Search for the cell housing the specified text and yield its [x, y] center coordinate. 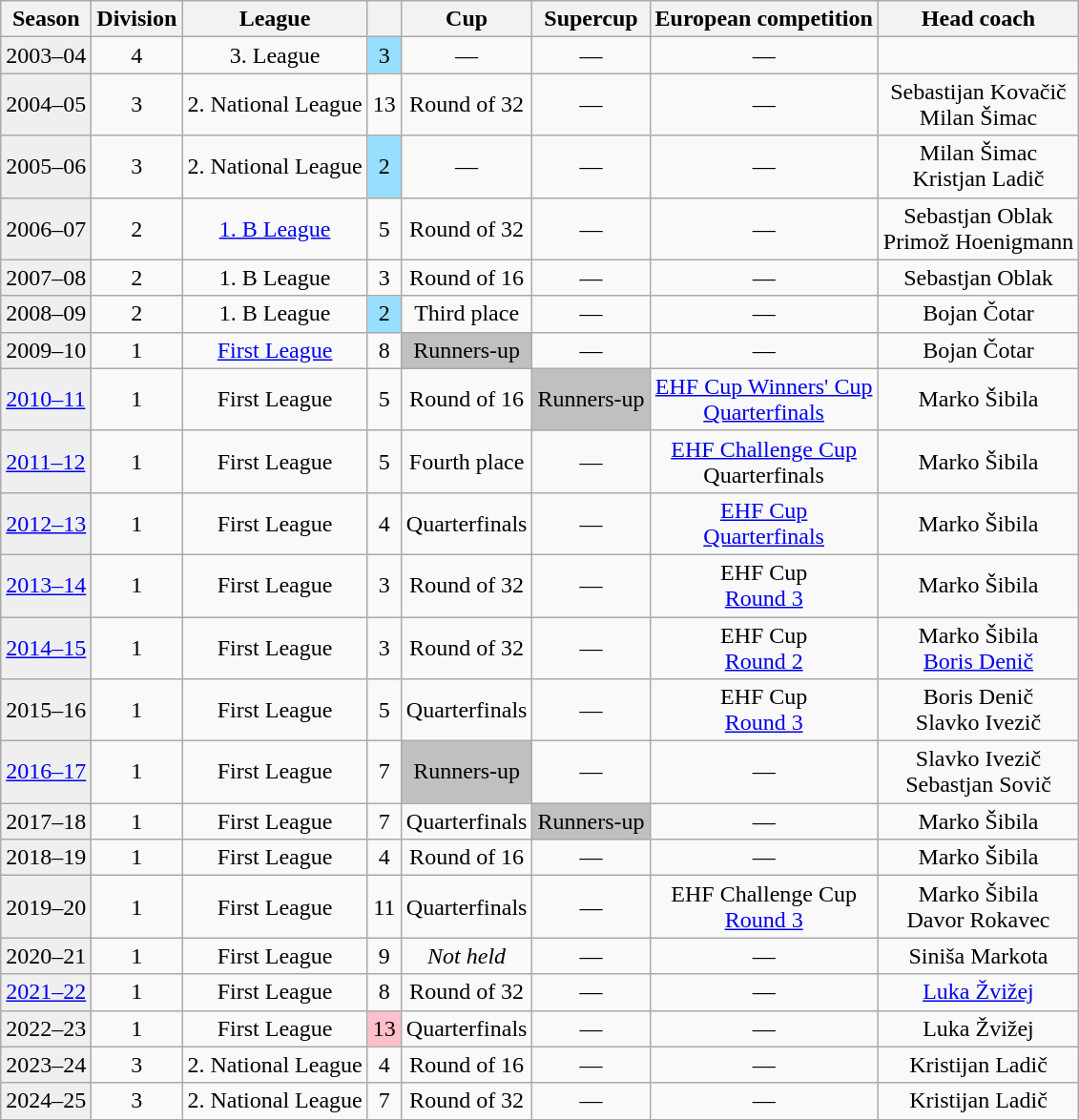
2005–06 [46, 166]
Supercup [591, 19]
Slavko IvezičSebastjan Sovič [978, 773]
Sebastjan Oblak [978, 278]
Cup [467, 19]
League [275, 19]
European competition [763, 19]
2016–17 [46, 773]
2014–15 [46, 647]
2011–12 [46, 462]
Third place [467, 314]
Not held [467, 956]
2004–05 [46, 105]
2022–23 [46, 1028]
2018–19 [46, 858]
2021–22 [46, 992]
Siniša Markota [978, 956]
11 [384, 906]
EHF CupQuarterfinals [763, 523]
9 [384, 956]
Sebastijan KovačičMilan Šimac [978, 105]
EHF CupRound 2 [763, 647]
EHF Challenge CupQuarterfinals [763, 462]
2003–04 [46, 55]
2019–20 [46, 906]
2023–24 [46, 1065]
2006–07 [46, 229]
Marko ŠibilaDavor Rokavec [978, 906]
2007–08 [46, 278]
EHF Cup Winners' CupQuarterfinals [763, 399]
2010–11 [46, 399]
Boris Denič Slavko Ivezič [978, 710]
2024–25 [46, 1101]
Sebastjan OblakPrimož Hoenigmann [978, 229]
2015–16 [46, 710]
Milan ŠimacKristjan Ladič [978, 166]
Season [46, 19]
Head coach [978, 19]
2009–10 [46, 350]
3. League [275, 55]
Fourth place [467, 462]
2012–13 [46, 523]
Marko ŠibilaBoris Denič [978, 647]
2017–18 [46, 821]
2008–09 [46, 314]
Division [137, 19]
2013–14 [46, 586]
2020–21 [46, 956]
EHF Challenge CupRound 3 [763, 906]
